Return the (x, y) coordinate for the center point of the cell that contains the specified text.  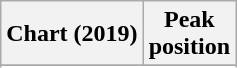
Chart (2019) (72, 34)
Peakposition (189, 34)
